Determine the [x, y] coordinate at the center of the cell enclosing the given text.  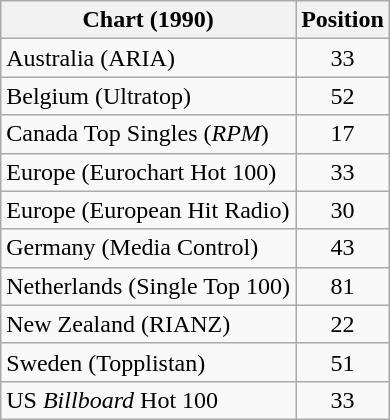
Europe (European Hit Radio) [148, 210]
52 [343, 96]
Position [343, 20]
Sweden (Topplistan) [148, 362]
Germany (Media Control) [148, 248]
New Zealand (RIANZ) [148, 324]
Belgium (Ultratop) [148, 96]
Chart (1990) [148, 20]
Netherlands (Single Top 100) [148, 286]
81 [343, 286]
43 [343, 248]
US Billboard Hot 100 [148, 400]
30 [343, 210]
Australia (ARIA) [148, 58]
Europe (Eurochart Hot 100) [148, 172]
51 [343, 362]
Canada Top Singles (RPM) [148, 134]
22 [343, 324]
17 [343, 134]
